Return the [X, Y] coordinate for the center point of the cell that contains the specified text.  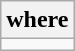
where [38, 20]
